Find where the given text appears and provide that cell's center as (X, Y) coordinate. 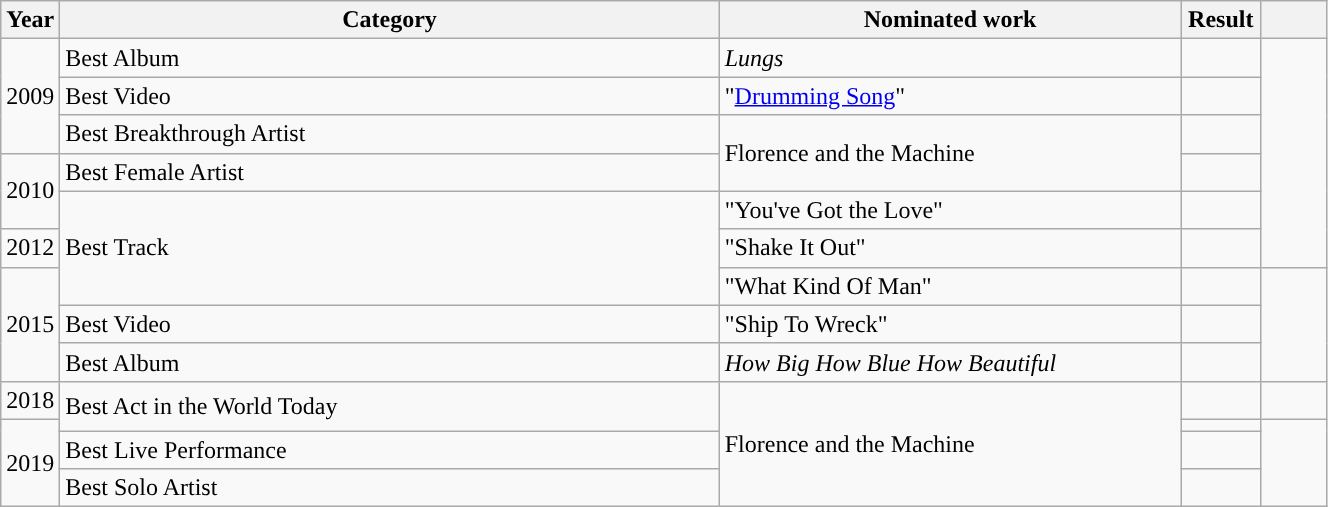
Year (30, 20)
"Shake It Out" (950, 248)
2019 (30, 462)
Best Female Artist (390, 172)
2018 (30, 400)
Best Track (390, 248)
"Drumming Song" (950, 96)
Best Breakthrough Artist (390, 134)
2015 (30, 324)
2009 (30, 96)
How Big How Blue How Beautiful (950, 362)
Nominated work (950, 20)
Best Act in the World Today (390, 406)
Best Live Performance (390, 449)
Best Solo Artist (390, 488)
Result (1221, 20)
2010 (30, 191)
"You've Got the Love" (950, 210)
Lungs (950, 58)
Category (390, 20)
"Ship To Wreck" (950, 324)
"What Kind Of Man" (950, 286)
2012 (30, 248)
